Determine the (X, Y) coordinate at the center of the cell enclosing the given text.  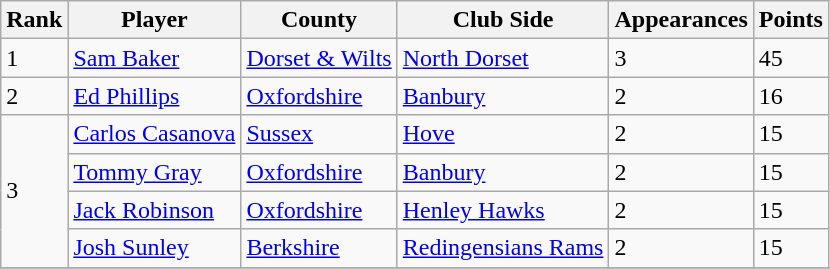
Points (790, 20)
Player (154, 20)
Dorset & Wilts (319, 58)
1 (34, 58)
Ed Phillips (154, 96)
Josh Sunley (154, 248)
Jack Robinson (154, 210)
45 (790, 58)
Redingensians Rams (503, 248)
Rank (34, 20)
North Dorset (503, 58)
Hove (503, 134)
Berkshire (319, 248)
Tommy Gray (154, 172)
Sussex (319, 134)
County (319, 20)
Club Side (503, 20)
Appearances (681, 20)
Carlos Casanova (154, 134)
16 (790, 96)
Henley Hawks (503, 210)
Sam Baker (154, 58)
